For the text-containing cell, return its midpoint in [x, y] coordinate format. 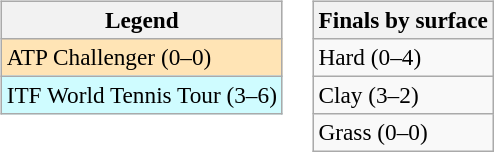
Legend [142, 20]
Finals by surface [403, 20]
Grass (0–0) [403, 133]
Clay (3–2) [403, 95]
ATP Challenger (0–0) [142, 57]
Hard (0–4) [403, 57]
ITF World Tennis Tour (3–6) [142, 95]
